Pinpoint the cell where the given text exists, returning its (x, y) midpoint coordinate. 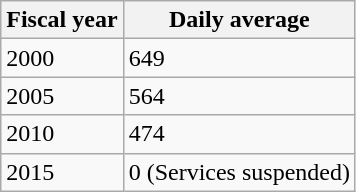
Daily average (239, 20)
Fiscal year (62, 20)
649 (239, 58)
474 (239, 134)
2010 (62, 134)
0 (Services suspended) (239, 172)
564 (239, 96)
2000 (62, 58)
2015 (62, 172)
2005 (62, 96)
